Provide the (x, y) coordinate of the cell's center where the given text is located.  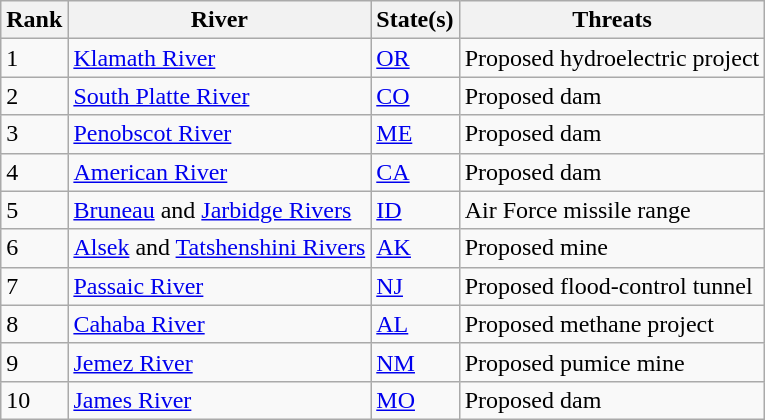
Proposed flood-control tunnel (612, 286)
3 (34, 134)
CO (415, 96)
1 (34, 58)
AK (415, 248)
8 (34, 324)
NJ (415, 286)
Rank (34, 20)
American River (220, 172)
Proposed mine (612, 248)
River (220, 20)
9 (34, 362)
4 (34, 172)
2 (34, 96)
NM (415, 362)
CA (415, 172)
James River (220, 400)
Klamath River (220, 58)
Alsek and Tatshenshini Rivers (220, 248)
5 (34, 210)
Cahaba River (220, 324)
ID (415, 210)
MO (415, 400)
State(s) (415, 20)
Proposed pumice mine (612, 362)
ME (415, 134)
Jemez River (220, 362)
South Platte River (220, 96)
AL (415, 324)
Penobscot River (220, 134)
OR (415, 58)
10 (34, 400)
7 (34, 286)
Proposed hydroelectric project (612, 58)
Air Force missile range (612, 210)
6 (34, 248)
Passaic River (220, 286)
Bruneau and Jarbidge Rivers (220, 210)
Threats (612, 20)
Proposed methane project (612, 324)
